Capture the cell that displays the provided text and extract its [X, Y] central coordinate. 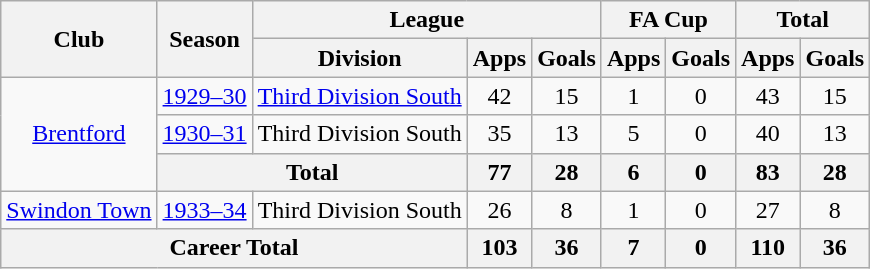
League [426, 20]
Division [360, 58]
1929–30 [204, 96]
83 [768, 172]
26 [499, 210]
42 [499, 96]
43 [768, 96]
27 [768, 210]
77 [499, 172]
110 [768, 248]
Brentford [79, 134]
35 [499, 134]
6 [633, 172]
40 [768, 134]
Career Total [234, 248]
103 [499, 248]
FA Cup [668, 20]
7 [633, 248]
5 [633, 134]
1930–31 [204, 134]
Swindon Town [79, 210]
Club [79, 39]
Season [204, 39]
1933–34 [204, 210]
